Find where the given text appears and provide that cell's center as [x, y] coordinate. 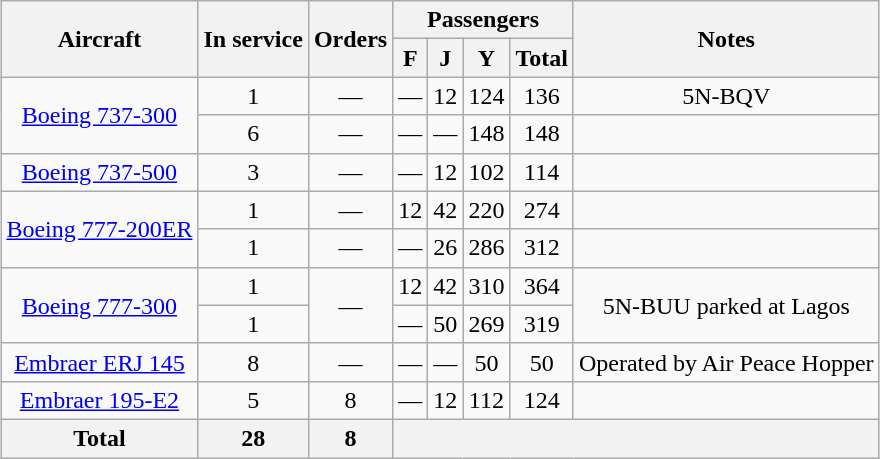
F [410, 58]
286 [486, 248]
Passengers [484, 20]
112 [486, 400]
Orders [350, 39]
Notes [726, 39]
5N-BUU parked at Lagos [726, 305]
312 [542, 248]
Y [486, 58]
114 [542, 172]
Embraer ERJ 145 [100, 362]
3 [253, 172]
In service [253, 39]
Boeing 737-300 [100, 115]
220 [486, 210]
Boeing 777-300 [100, 305]
28 [253, 438]
269 [486, 324]
274 [542, 210]
Embraer 195-E2 [100, 400]
Boeing 737-500 [100, 172]
310 [486, 286]
Aircraft [100, 39]
J [446, 58]
5 [253, 400]
5N-BQV [726, 96]
Boeing 777-200ER [100, 229]
102 [486, 172]
136 [542, 96]
Operated by Air Peace Hopper [726, 362]
364 [542, 286]
319 [542, 324]
6 [253, 134]
26 [446, 248]
